Detect which cell encompasses the target text, then output its [x, y] center coordinate. 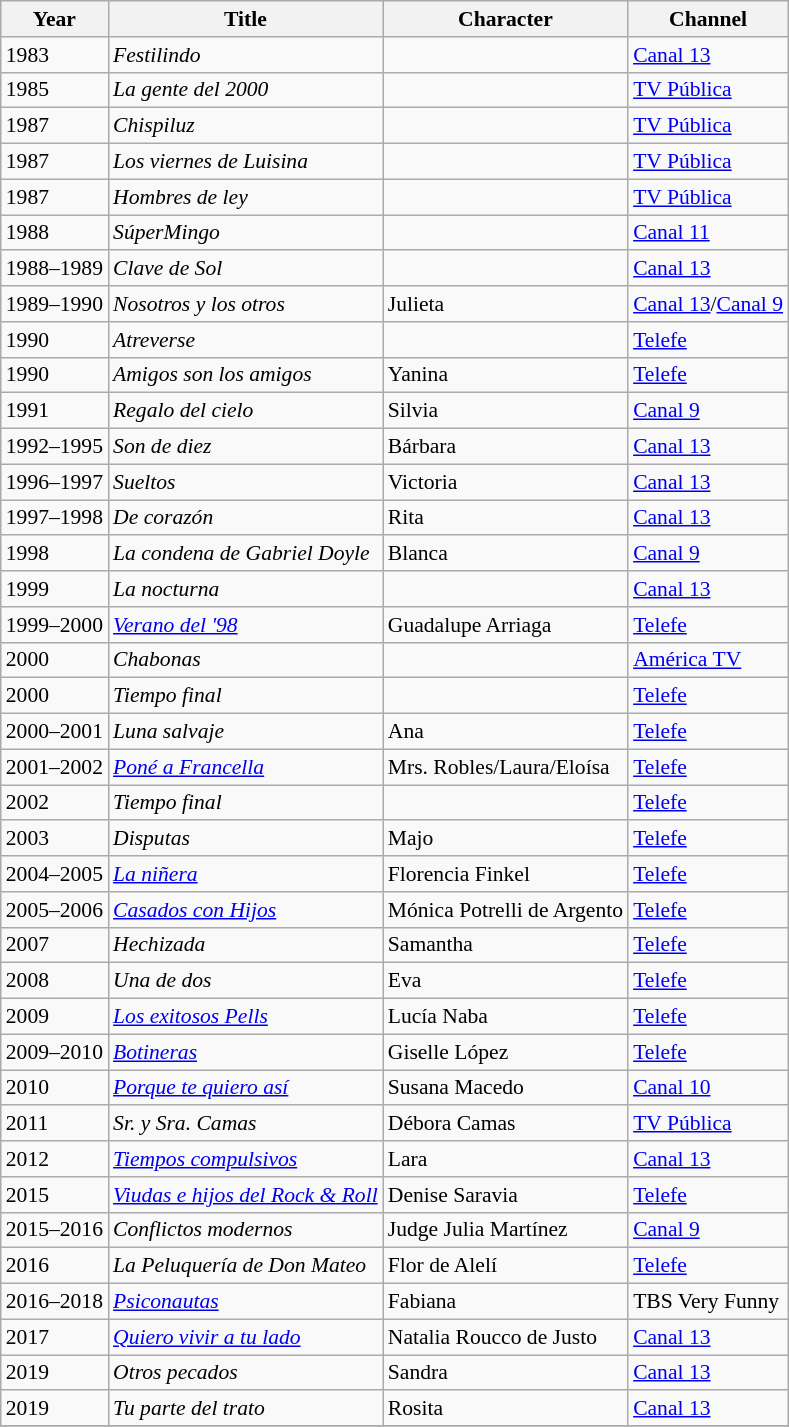
Character [506, 19]
2005–2006 [54, 910]
2016 [54, 1266]
Florencia Finkel [506, 874]
Title [246, 19]
Clave de Sol [246, 269]
Sr. y Sra. Camas [246, 1124]
1983 [54, 55]
Lara [506, 1159]
2011 [54, 1124]
Festilindo [246, 55]
Bárbara [506, 447]
Mónica Potrelli de Argento [506, 910]
Una de dos [246, 981]
Canal 10 [708, 1088]
Disputas [246, 839]
Majo [506, 839]
Victoria [506, 482]
Amigos son los amigos [246, 375]
Ana [506, 732]
Susana Macedo [506, 1088]
Otros pecados [246, 1373]
2015 [54, 1195]
Hechizada [246, 945]
Quiero vivir a tu lado [246, 1337]
2003 [54, 839]
Poné a Francella [246, 767]
Canal 11 [708, 233]
Chabonas [246, 660]
1999 [54, 589]
Rosita [506, 1409]
Psiconautas [246, 1302]
1999–2000 [54, 625]
2007 [54, 945]
1991 [54, 411]
Porque te quiero así [246, 1088]
América TV [708, 660]
1985 [54, 90]
Blanca [506, 554]
Luna salvaje [246, 732]
2015–2016 [54, 1230]
1998 [54, 554]
2010 [54, 1088]
Los exitosos Pells [246, 1017]
2017 [54, 1337]
Verano del '98 [246, 625]
2004–2005 [54, 874]
1988–1989 [54, 269]
Los viernes de Luisina [246, 162]
1992–1995 [54, 447]
La Peluquería de Don Mateo [246, 1266]
Yanina [506, 375]
Samantha [506, 945]
La condena de Gabriel Doyle [246, 554]
Tiempos compulsivos [246, 1159]
Débora Camas [506, 1124]
SúperMingo [246, 233]
Eva [506, 981]
Denise Saravia [506, 1195]
1997–1998 [54, 518]
Fabiana [506, 1302]
Channel [708, 19]
Casados con Hijos [246, 910]
Conflictos modernos [246, 1230]
Mrs. Robles/Laura/Eloísa [506, 767]
2016–2018 [54, 1302]
Chispiluz [246, 126]
Regalo del cielo [246, 411]
Viudas e hijos del Rock & Roll [246, 1195]
TBS Very Funny [708, 1302]
Judge Julia Martínez [506, 1230]
Canal 13/Canal 9 [708, 304]
La gente del 2000 [246, 90]
Son de diez [246, 447]
Julieta [506, 304]
Nosotros y los otros [246, 304]
La nocturna [246, 589]
Lucía Naba [506, 1017]
2000–2001 [54, 732]
2008 [54, 981]
De corazón [246, 518]
2002 [54, 803]
Natalia Roucco de Justo [506, 1337]
Atreverse [246, 340]
Giselle López [506, 1052]
1988 [54, 233]
Sandra [506, 1373]
Botineras [246, 1052]
2009 [54, 1017]
2009–2010 [54, 1052]
Year [54, 19]
La niñera [246, 874]
Silvia [506, 411]
Hombres de ley [246, 197]
1989–1990 [54, 304]
Guadalupe Arriaga [506, 625]
1996–1997 [54, 482]
2012 [54, 1159]
Flor de Alelí [506, 1266]
Tu parte del trato [246, 1409]
Rita [506, 518]
2001–2002 [54, 767]
Sueltos [246, 482]
